Scan for the cell matching the given text and deliver its [x, y] coordinate at center. 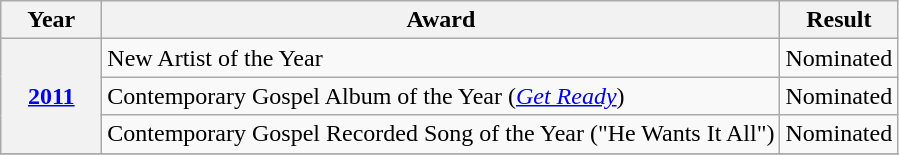
2011 [52, 96]
Award [441, 20]
Year [52, 20]
Contemporary Gospel Recorded Song of the Year ("He Wants It All") [441, 134]
New Artist of the Year [441, 58]
Contemporary Gospel Album of the Year (Get Ready) [441, 96]
Result [839, 20]
